Search for the cell housing the specified text and yield its (x, y) center coordinate. 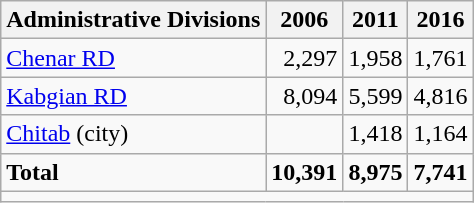
2006 (304, 20)
2016 (440, 20)
Kabgian RD (134, 96)
Chitab (city) (134, 134)
5,599 (376, 96)
10,391 (304, 172)
1,761 (440, 58)
Administrative Divisions (134, 20)
8,975 (376, 172)
2,297 (304, 58)
1,164 (440, 134)
Total (134, 172)
1,418 (376, 134)
Chenar RD (134, 58)
1,958 (376, 58)
8,094 (304, 96)
7,741 (440, 172)
4,816 (440, 96)
2011 (376, 20)
